Pinpoint the cell where the given text exists, returning its (X, Y) midpoint coordinate. 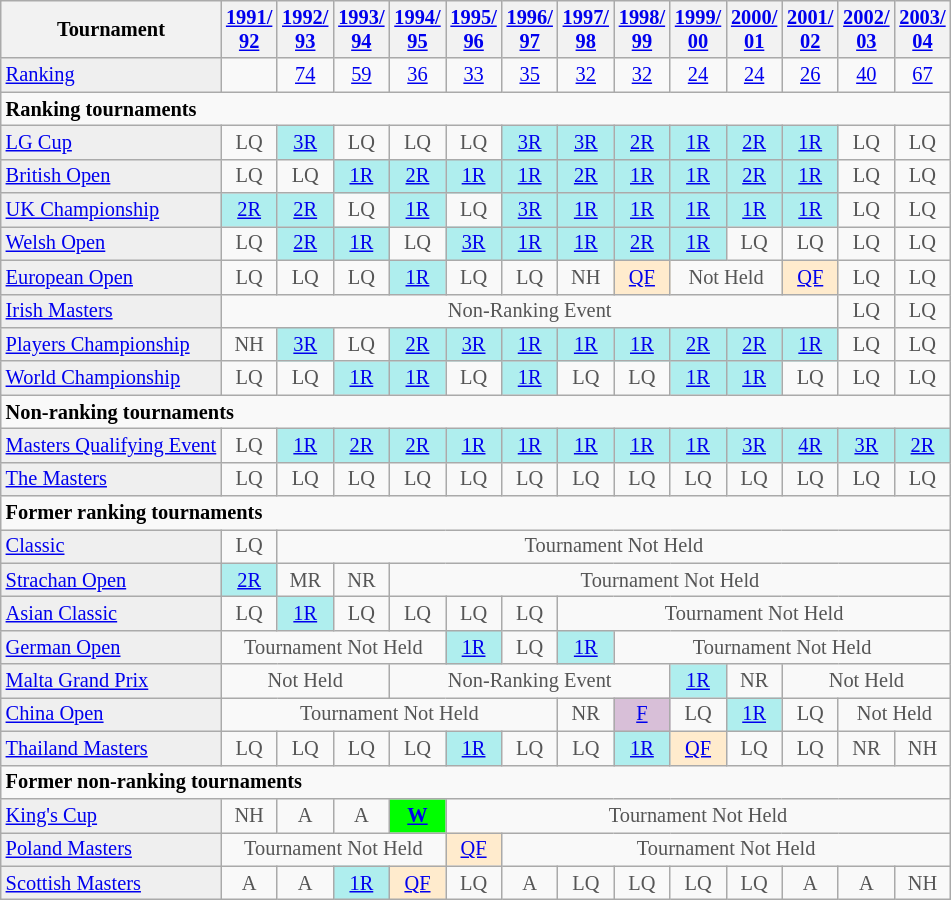
Former non-ranking tournaments (476, 782)
Tournament (111, 29)
China Open (111, 714)
40 (866, 75)
Irish Masters (111, 311)
British Open (111, 176)
2000/01 (754, 29)
1992/93 (305, 29)
2002/03 (866, 29)
Thailand Masters (111, 748)
Ranking (111, 75)
King's Cup (111, 815)
Former ranking tournaments (476, 513)
Strachan Open (111, 580)
Masters Qualifying Event (111, 445)
1999/00 (698, 29)
59 (361, 75)
36 (417, 75)
67 (922, 75)
1996/97 (530, 29)
Scottish Masters (111, 883)
1998/99 (642, 29)
1994/95 (417, 29)
MR (305, 580)
1995/96 (474, 29)
German Open (111, 647)
Asian Classic (111, 613)
2003/04 (922, 29)
Ranking tournaments (476, 109)
Welsh Open (111, 243)
European Open (111, 277)
33 (474, 75)
Players Championship (111, 344)
2001/02 (810, 29)
W (417, 815)
LG Cup (111, 142)
Malta Grand Prix (111, 681)
F (642, 714)
26 (810, 75)
1997/98 (586, 29)
UK Championship (111, 210)
74 (305, 75)
35 (530, 75)
1993/94 (361, 29)
Non-ranking tournaments (476, 412)
4R (810, 445)
Poland Masters (111, 849)
The Masters (111, 479)
Classic (111, 546)
1991/92 (249, 29)
World Championship (111, 378)
